Provide the [x, y] coordinate of the cell's center where the given text is located.  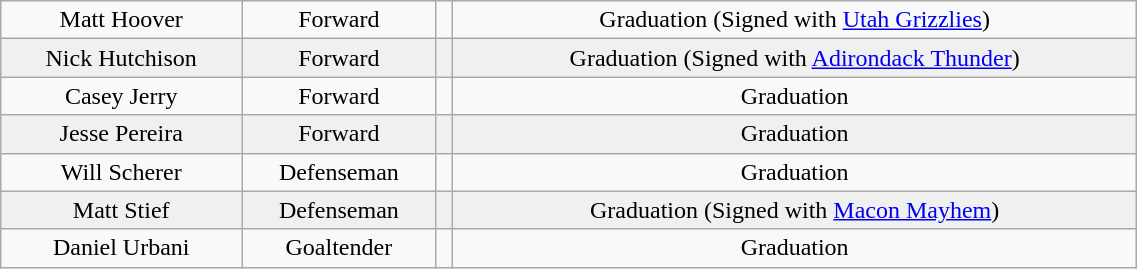
Graduation (Signed with Macon Mayhem) [794, 210]
Casey Jerry [122, 96]
Graduation (Signed with Utah Grizzlies) [794, 20]
Graduation (Signed with Adirondack Thunder) [794, 58]
Will Scherer [122, 172]
Matt Stief [122, 210]
Matt Hoover [122, 20]
Jesse Pereira [122, 134]
Goaltender [339, 248]
Nick Hutchison [122, 58]
Daniel Urbani [122, 248]
